For the text-containing cell, return its midpoint in [X, Y] coordinate format. 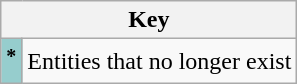
* [12, 62]
Entities that no longer exist [160, 62]
Key [149, 20]
